Return the (X, Y) coordinate for the center point of the cell that contains the specified text.  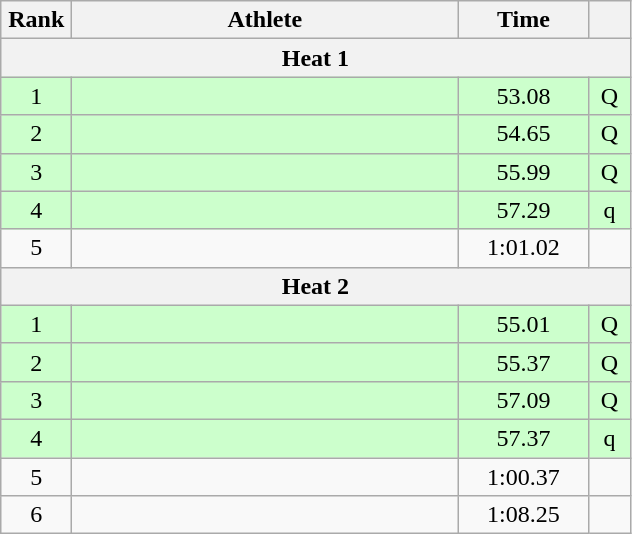
55.01 (524, 324)
55.37 (524, 362)
1:01.02 (524, 248)
Rank (36, 20)
Heat 2 (316, 286)
Time (524, 20)
54.65 (524, 134)
53.08 (524, 96)
Heat 1 (316, 58)
57.09 (524, 400)
57.29 (524, 210)
Athlete (265, 20)
1:00.37 (524, 477)
55.99 (524, 172)
6 (36, 515)
57.37 (524, 438)
1:08.25 (524, 515)
